Determine the [X, Y] coordinate at the center of the cell enclosing the given text.  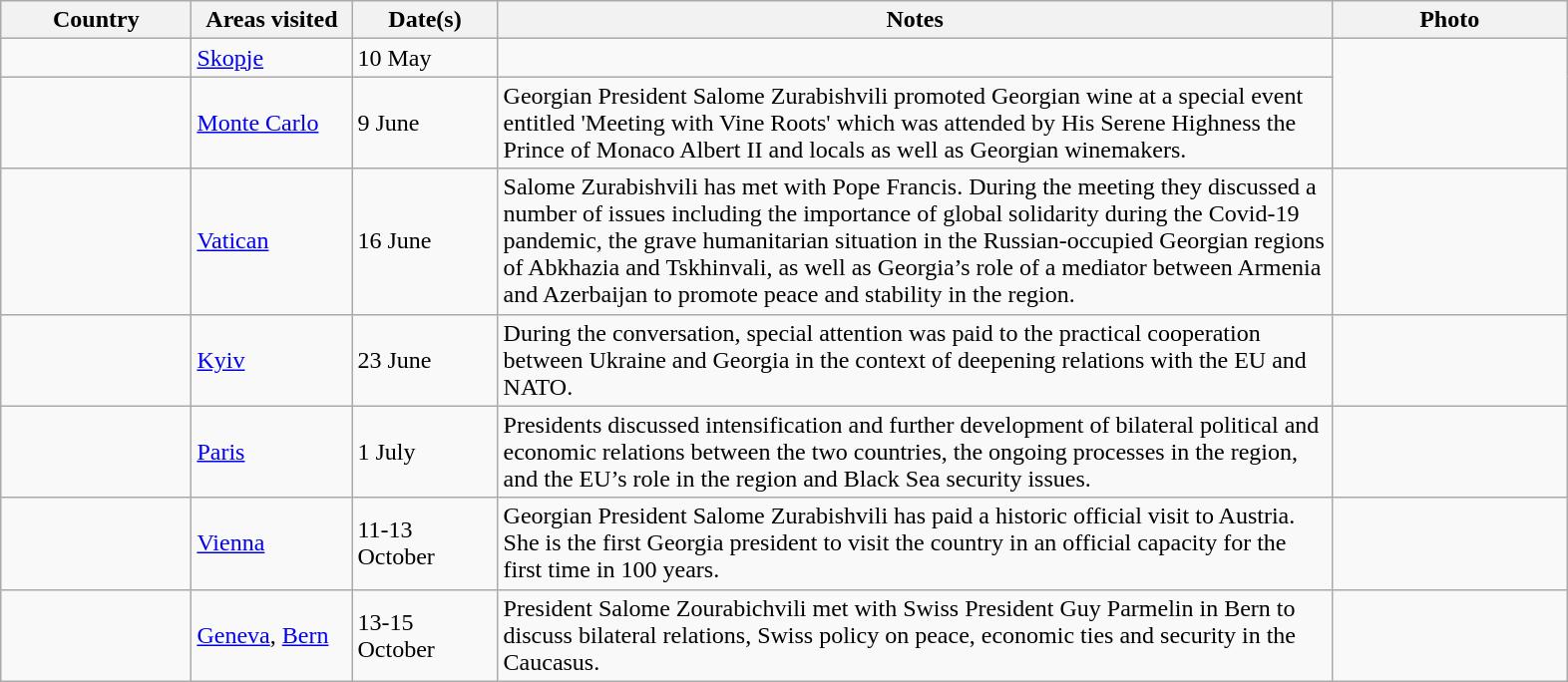
9 June [425, 123]
Geneva, Bern [271, 635]
Paris [271, 452]
Vatican [271, 241]
10 May [425, 58]
Skopje [271, 58]
11-13 October [425, 543]
Notes [915, 20]
Photo [1449, 20]
23 June [425, 360]
13-15 October [425, 635]
1 July [425, 452]
Areas visited [271, 20]
16 June [425, 241]
Country [96, 20]
Vienna [271, 543]
Date(s) [425, 20]
Monte Carlo [271, 123]
Kyiv [271, 360]
